Scan for the cell matching the given text and deliver its [x, y] coordinate at center. 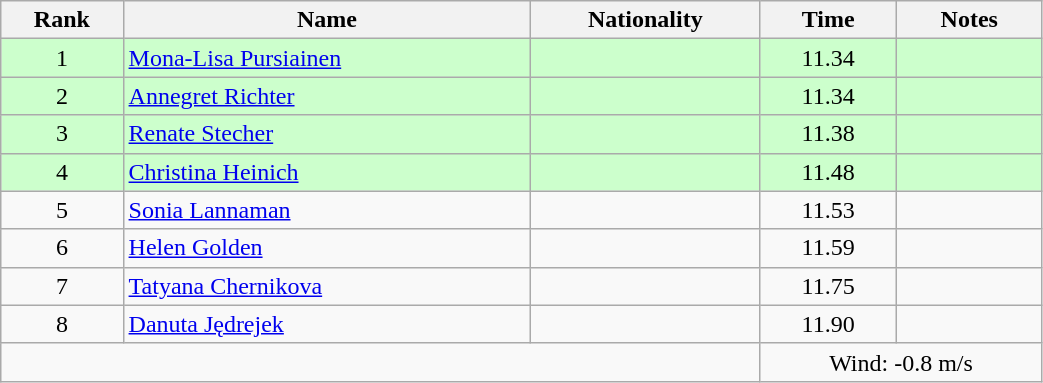
8 [62, 324]
Annegret Richter [327, 96]
3 [62, 134]
Time [828, 20]
Sonia Lannaman [327, 210]
11.59 [828, 248]
Helen Golden [327, 248]
Danuta Jędrejek [327, 324]
Name [327, 20]
11.38 [828, 134]
Christina Heinich [327, 172]
6 [62, 248]
11.75 [828, 286]
11.90 [828, 324]
Mona-Lisa Pursiainen [327, 58]
Renate Stecher [327, 134]
4 [62, 172]
11.53 [828, 210]
Rank [62, 20]
2 [62, 96]
7 [62, 286]
5 [62, 210]
Wind: -0.8 m/s [901, 362]
1 [62, 58]
Notes [969, 20]
Nationality [646, 20]
11.48 [828, 172]
Tatyana Chernikova [327, 286]
